Provide the (X, Y) coordinate of the cell's center where the given text is located.  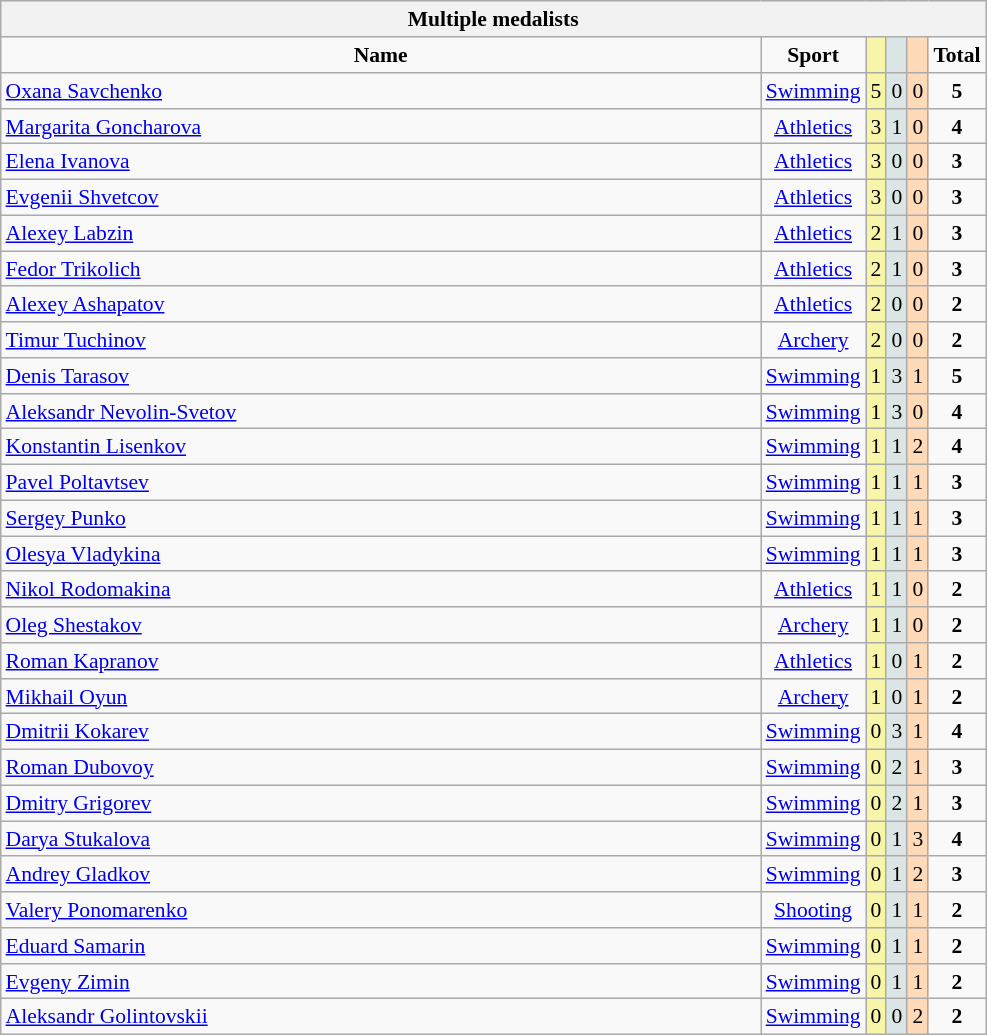
Valery Ponomarenko (381, 910)
Konstantin Lisenkov (381, 447)
Elena Ivanova (381, 162)
Olesya Vladykina (381, 554)
Fedor Trikolich (381, 269)
Eduard Samarin (381, 946)
Pavel Poltavtsev (381, 482)
Aleksandr Nevolin-Svetov (381, 411)
Total (956, 55)
Margarita Goncharova (381, 126)
Dmitry Grigorev (381, 803)
Roman Dubovoy (381, 767)
Darya Stukalova (381, 839)
Sport (814, 55)
Roman Kapranov (381, 661)
Sergey Punko (381, 518)
Nikol Rodomakina (381, 589)
Alexey Labzin (381, 233)
Timur Tuchinov (381, 340)
Multiple medalists (494, 19)
Oleg Shestakov (381, 625)
Denis Tarasov (381, 376)
Evgenii Shvetcov (381, 197)
Aleksandr Golintovskii (381, 1017)
Shooting (814, 910)
Name (381, 55)
Dmitrii Kokarev (381, 732)
Alexey Ashapatov (381, 304)
Oxana Savchenko (381, 91)
Andrey Gladkov (381, 874)
Mikhail Oyun (381, 696)
Evgeny Zimin (381, 981)
